For the text-containing cell, return its midpoint in [X, Y] coordinate format. 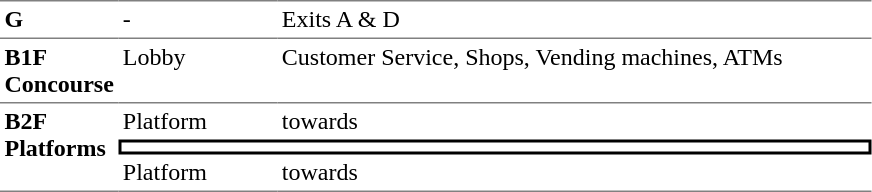
Customer Service, Shops, Vending machines, ATMs [574, 71]
- [198, 19]
Exits A & D [574, 19]
B2FPlatforms [59, 148]
G [59, 19]
Lobby [198, 71]
B1FConcourse [59, 71]
